From the cell containing the given text, extract its center point as [x, y] coordinate. 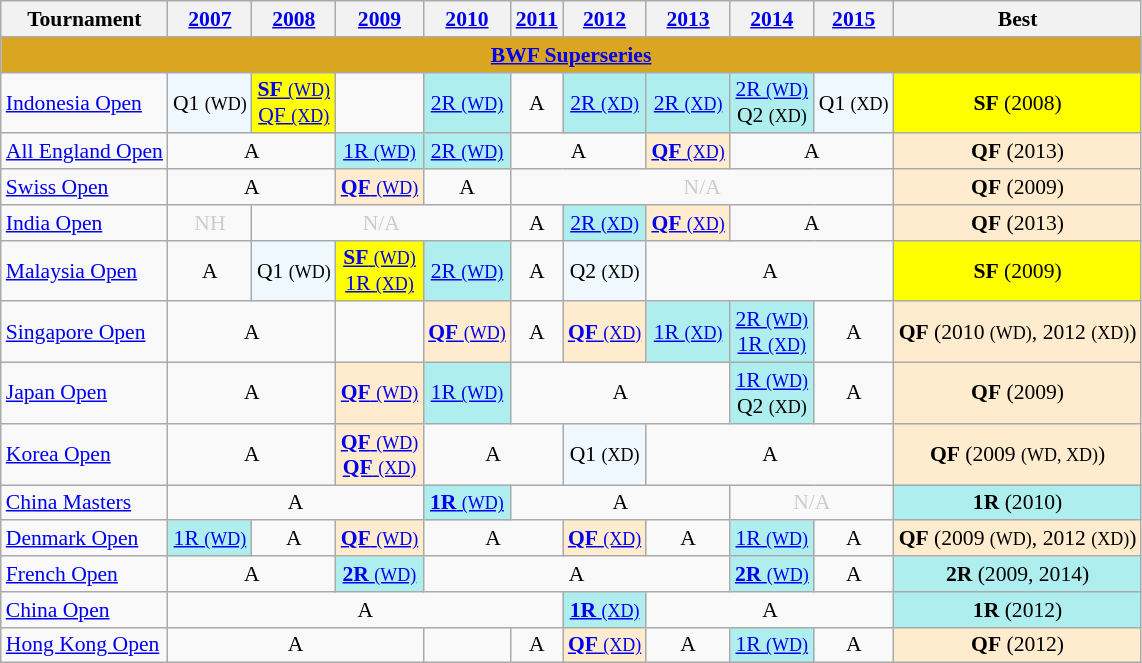
Q2 (XD) [605, 270]
NH [210, 223]
Malaysia Open [84, 270]
QF (2009 (WD, XD)) [1018, 454]
2011 [537, 19]
2012 [605, 19]
QF (WD)QF (XD) [380, 454]
India Open [84, 223]
2007 [210, 19]
China Masters [84, 503]
Best [1018, 19]
QF (2010 (WD), 2012 (XD)) [1018, 332]
Tournament [84, 19]
Swiss Open [84, 187]
QF (2009 (WD), 2012 (XD)) [1018, 539]
SF (2009) [1018, 270]
2014 [772, 19]
1R (2012) [1018, 610]
Singapore Open [84, 332]
2009 [380, 19]
Korea Open [84, 454]
All England Open [84, 152]
2R (2009, 2014) [1018, 574]
1R (WD)Q2 (XD) [772, 394]
SF (WD)QF (XD) [294, 102]
SF (2008) [1018, 102]
2013 [688, 19]
2010 [466, 19]
BWF Superseries [572, 55]
French Open [84, 574]
Hong Kong Open [84, 645]
China Open [84, 610]
SF (WD)1R (XD) [380, 270]
2008 [294, 19]
Japan Open [84, 394]
2R (WD)1R (XD) [772, 332]
2R (WD)Q2 (XD) [772, 102]
Indonesia Open [84, 102]
2015 [854, 19]
QF (2012) [1018, 645]
1R (2010) [1018, 503]
Denmark Open [84, 539]
